For the text-containing cell, return its midpoint in [X, Y] coordinate format. 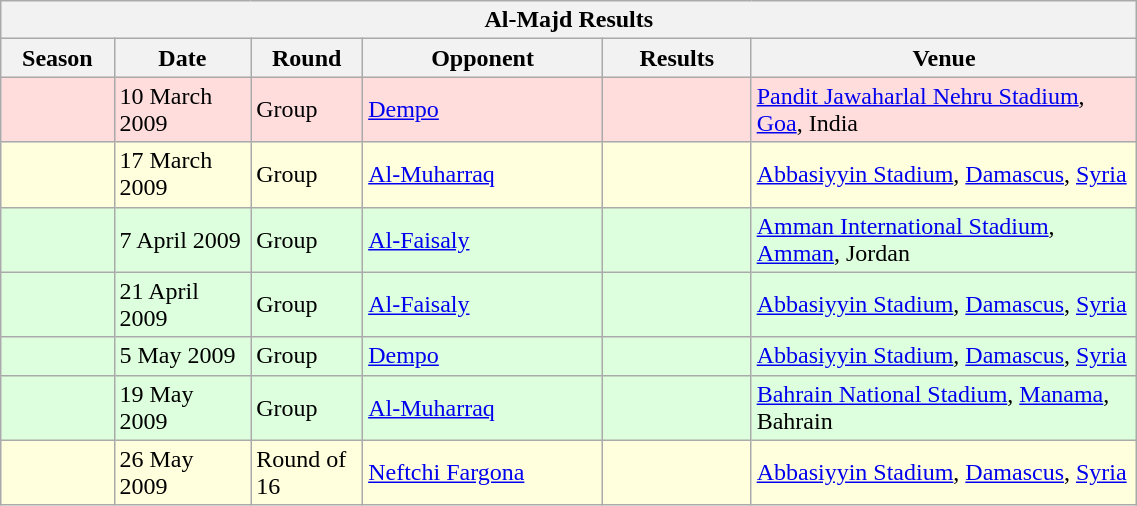
Neftchi Fargona [483, 472]
17 March 2009 [182, 174]
Season [58, 58]
Bahrain National Stadium, Manama, Bahrain [944, 408]
19 May 2009 [182, 408]
Round of 16 [307, 472]
Venue [944, 58]
Round [307, 58]
Results [676, 58]
Al-Majd Results [569, 20]
Pandit Jawaharlal Nehru Stadium, Goa, India [944, 110]
Date [182, 58]
5 May 2009 [182, 356]
7 April 2009 [182, 240]
26 May 2009 [182, 472]
10 March 2009 [182, 110]
21 April 2009 [182, 304]
Amman International Stadium, Amman, Jordan [944, 240]
Opponent [483, 58]
